Capture the cell that displays the provided text and extract its (x, y) central coordinate. 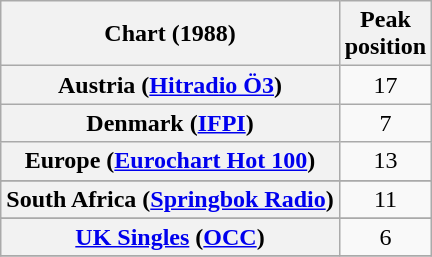
Peakposition (385, 34)
17 (385, 85)
South Africa (Springbok Radio) (170, 199)
Denmark (IFPI) (170, 123)
UK Singles (OCC) (170, 237)
Austria (Hitradio Ö3) (170, 85)
Chart (1988) (170, 34)
11 (385, 199)
Europe (Eurochart Hot 100) (170, 161)
6 (385, 237)
7 (385, 123)
13 (385, 161)
